Scan for the cell matching the given text and deliver its [X, Y] coordinate at center. 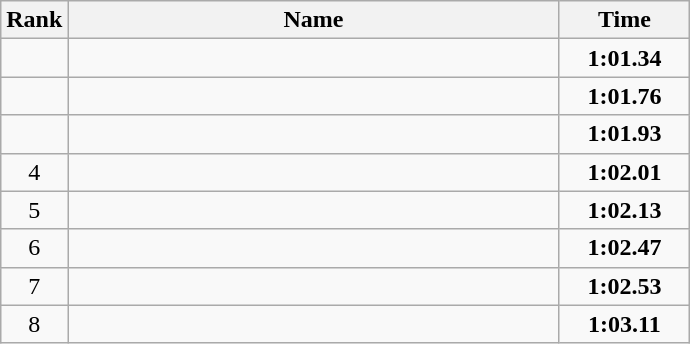
4 [34, 172]
1:02.13 [624, 210]
7 [34, 286]
8 [34, 324]
1:03.11 [624, 324]
1:02.53 [624, 286]
Name [314, 20]
1:01.34 [624, 58]
1:02.47 [624, 248]
1:01.93 [624, 134]
6 [34, 248]
1:01.76 [624, 96]
1:02.01 [624, 172]
5 [34, 210]
Rank [34, 20]
Time [624, 20]
